Provide the (X, Y) coordinate of the cell's center where the given text is located.  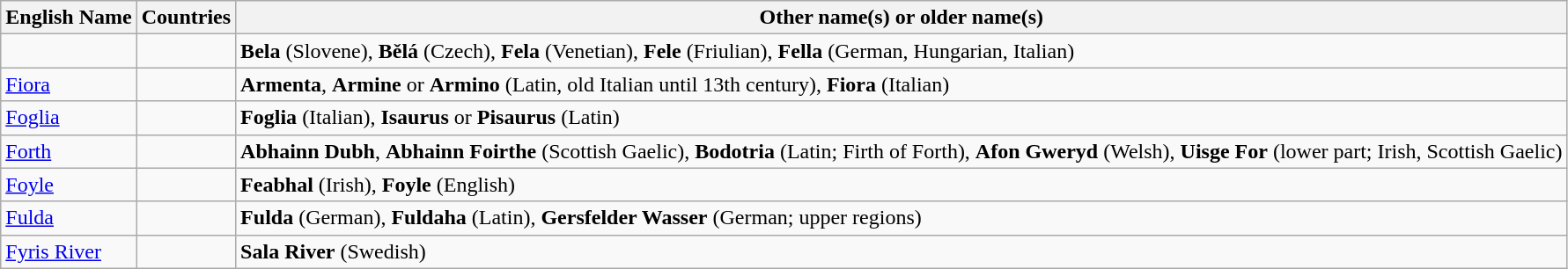
Fulda (69, 218)
Foglia (69, 118)
Sala River (Swedish) (902, 251)
Fiora (69, 84)
English Name (69, 18)
Armenta, Armine or Armino (Latin, old Italian until 13th century), Fiora (Italian) (902, 84)
Foyle (69, 185)
Fulda (German), Fuldaha (Latin), Gersfelder Wasser (German; upper regions) (902, 218)
Bela (Slovene), Bělá (Czech), Fela (Venetian), Fele (Friulian), Fella (German, Hungarian, Italian) (902, 51)
Other name(s) or older name(s) (902, 18)
Countries (186, 18)
Foglia (Italian), Isaurus or Pisaurus (Latin) (902, 118)
Forth (69, 151)
Feabhal (Irish), Foyle (English) (902, 185)
Fyris River (69, 251)
